From the cell containing the given text, extract its center point as [X, Y] coordinate. 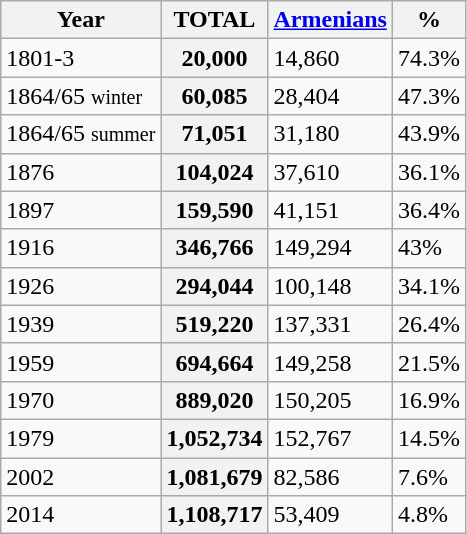
36.1% [428, 172]
1,081,679 [214, 477]
1970 [81, 400]
16.9% [428, 400]
1926 [81, 286]
137,331 [330, 324]
60,085 [214, 96]
2014 [81, 515]
71,051 [214, 134]
21.5% [428, 362]
47.3% [428, 96]
1864/65 summer [81, 134]
Year [81, 20]
TOTAL [214, 20]
1864/65 winter [81, 96]
1979 [81, 438]
20,000 [214, 58]
1,052,734 [214, 438]
519,220 [214, 324]
43.9% [428, 134]
1,108,717 [214, 515]
14,860 [330, 58]
14.5% [428, 438]
150,205 [330, 400]
28,404 [330, 96]
694,664 [214, 362]
100,148 [330, 286]
1916 [81, 248]
37,610 [330, 172]
26.4% [428, 324]
159,590 [214, 210]
Armenians [330, 20]
104,024 [214, 172]
43% [428, 248]
34.1% [428, 286]
36.4% [428, 210]
149,258 [330, 362]
53,409 [330, 515]
1801-3 [81, 58]
31,180 [330, 134]
41,151 [330, 210]
74.3% [428, 58]
889,020 [214, 400]
294,044 [214, 286]
152,767 [330, 438]
1897 [81, 210]
% [428, 20]
346,766 [214, 248]
1939 [81, 324]
82,586 [330, 477]
1959 [81, 362]
1876 [81, 172]
4.8% [428, 515]
2002 [81, 477]
7.6% [428, 477]
149,294 [330, 248]
